Return the (X, Y) coordinate for the center point of the cell that contains the specified text.  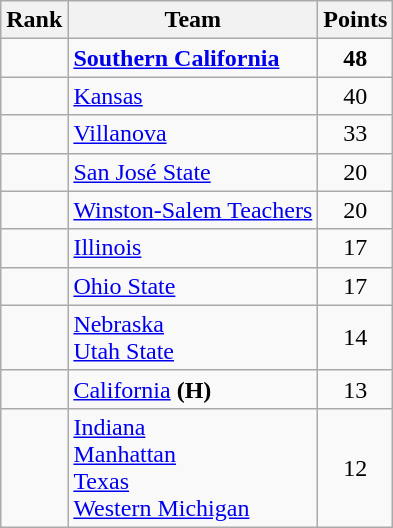
33 (356, 134)
Kansas (193, 96)
12 (356, 468)
Rank (34, 20)
Southern California (193, 58)
13 (356, 389)
Villanova (193, 134)
Points (356, 20)
40 (356, 96)
Team (193, 20)
California (H) (193, 389)
San José State (193, 172)
NebraskaUtah State (193, 338)
Winston-Salem Teachers (193, 210)
48 (356, 58)
IndianaManhattanTexasWestern Michigan (193, 468)
Illinois (193, 248)
14 (356, 338)
Ohio State (193, 286)
